Locate the cell with the specified text and output its [X, Y] center coordinate. 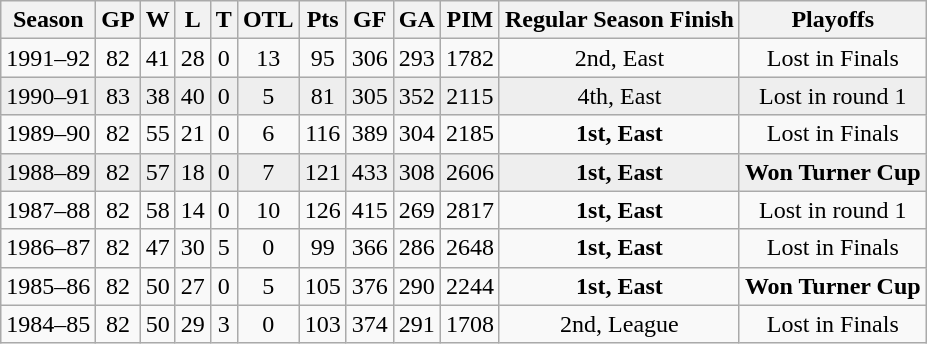
1986–87 [48, 248]
126 [322, 210]
6 [268, 134]
290 [416, 286]
2185 [470, 134]
1987–88 [48, 210]
306 [370, 58]
Pts [322, 20]
2244 [470, 286]
1985–86 [48, 286]
21 [192, 134]
81 [322, 96]
2606 [470, 172]
GF [370, 20]
1782 [470, 58]
2nd, East [619, 58]
4th, East [619, 96]
2nd, League [619, 324]
1989–90 [48, 134]
7 [268, 172]
PIM [470, 20]
308 [416, 172]
103 [322, 324]
305 [370, 96]
41 [158, 58]
58 [158, 210]
2817 [470, 210]
105 [322, 286]
2648 [470, 248]
293 [416, 58]
95 [322, 58]
352 [416, 96]
55 [158, 134]
433 [370, 172]
13 [268, 58]
47 [158, 248]
1988–89 [48, 172]
1708 [470, 324]
116 [322, 134]
Regular Season Finish [619, 20]
29 [192, 324]
3 [224, 324]
415 [370, 210]
GA [416, 20]
27 [192, 286]
L [192, 20]
14 [192, 210]
366 [370, 248]
304 [416, 134]
10 [268, 210]
30 [192, 248]
GP [118, 20]
38 [158, 96]
1990–91 [48, 96]
376 [370, 286]
57 [158, 172]
Season [48, 20]
269 [416, 210]
Playoffs [832, 20]
18 [192, 172]
99 [322, 248]
291 [416, 324]
40 [192, 96]
2115 [470, 96]
121 [322, 172]
T [224, 20]
W [158, 20]
OTL [268, 20]
374 [370, 324]
28 [192, 58]
1984–85 [48, 324]
389 [370, 134]
1991–92 [48, 58]
83 [118, 96]
286 [416, 248]
